Search for the cell housing the specified text and yield its [X, Y] center coordinate. 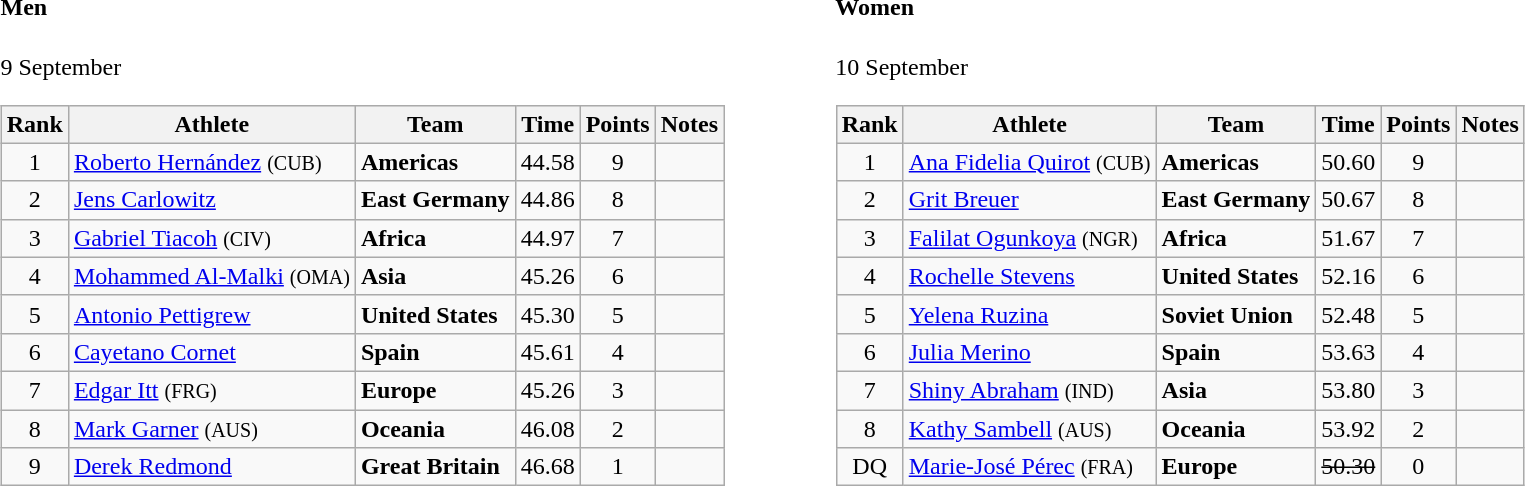
Great Britain [435, 467]
Falilat Ogunkoya (NGR) [1030, 238]
Shiny Abraham (IND) [1030, 390]
45.61 [548, 352]
Roberto Hernández (CUB) [212, 162]
44.86 [548, 200]
Kathy Sambell (AUS) [1030, 429]
Julia Merino [1030, 352]
46.08 [548, 429]
Mark Garner (AUS) [212, 429]
Jens Carlowitz [212, 200]
50.67 [1348, 200]
50.60 [1348, 162]
51.67 [1348, 238]
44.97 [548, 238]
Marie-José Pérec (FRA) [1030, 467]
Gabriel Tiacoh (CIV) [212, 238]
50.30 [1348, 467]
53.92 [1348, 429]
45.30 [548, 314]
Rochelle Stevens [1030, 276]
Derek Redmond [212, 467]
Mohammed Al-Malki (OMA) [212, 276]
0 [1418, 467]
53.80 [1348, 390]
Yelena Ruzina [1030, 314]
Grit Breuer [1030, 200]
52.48 [1348, 314]
Antonio Pettigrew [212, 314]
Ana Fidelia Quirot (CUB) [1030, 162]
DQ [870, 467]
53.63 [1348, 352]
Edgar Itt (FRG) [212, 390]
46.68 [548, 467]
Cayetano Cornet [212, 352]
44.58 [548, 162]
52.16 [1348, 276]
Soviet Union [1236, 314]
